Pinpoint the cell where the given text exists, returning its [x, y] midpoint coordinate. 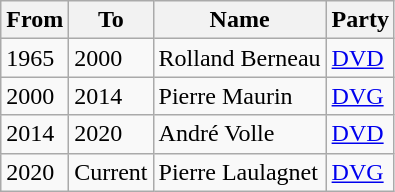
1965 [35, 58]
To [111, 20]
André Volle [240, 134]
Rolland Berneau [240, 58]
Current [111, 172]
Party [360, 20]
Name [240, 20]
Pierre Laulagnet [240, 172]
Pierre Maurin [240, 96]
From [35, 20]
